Output the (x, y) coordinate of the center of the cell containing the given text.  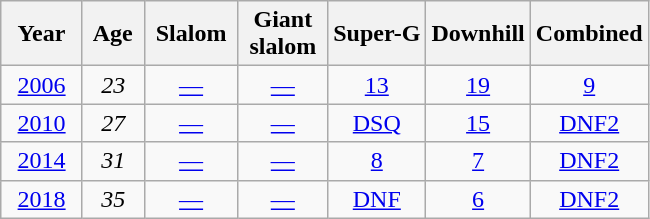
13 (377, 85)
Combined (589, 34)
31 (113, 161)
2006 (42, 85)
27 (113, 123)
19 (478, 85)
2018 (42, 199)
Downhill (478, 34)
Slalom (191, 34)
DSQ (377, 123)
2010 (42, 123)
Super-G (377, 34)
9 (589, 85)
DNF (377, 199)
7 (478, 161)
35 (113, 199)
Age (113, 34)
Year (42, 34)
6 (478, 199)
2014 (42, 161)
15 (478, 123)
Giant slalom (283, 34)
8 (377, 161)
23 (113, 85)
